Search for the cell housing the specified text and yield its (X, Y) center coordinate. 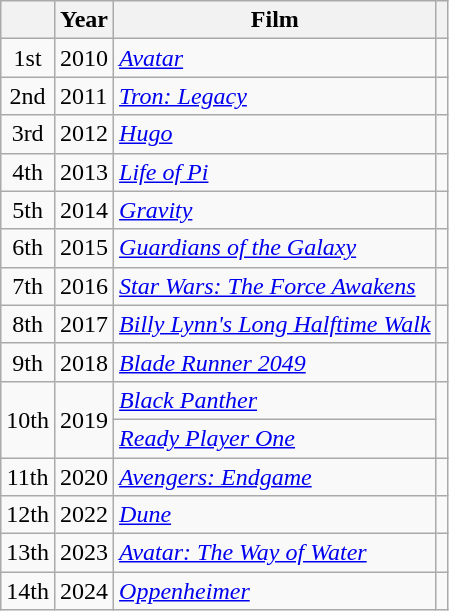
Ready Player One (276, 438)
2023 (84, 553)
2014 (84, 210)
1st (28, 58)
Gravity (276, 210)
3rd (28, 134)
6th (28, 248)
10th (28, 419)
2018 (84, 362)
2019 (84, 419)
2012 (84, 134)
2010 (84, 58)
Guardians of the Galaxy (276, 248)
14th (28, 591)
Black Panther (276, 400)
5th (28, 210)
Life of Pi (276, 172)
Avatar (276, 58)
2022 (84, 515)
2013 (84, 172)
Dune (276, 515)
7th (28, 286)
Year (84, 20)
2011 (84, 96)
2024 (84, 591)
Film (276, 20)
2017 (84, 324)
Avengers: Endgame (276, 477)
4th (28, 172)
8th (28, 324)
2015 (84, 248)
Oppenheimer (276, 591)
Hugo (276, 134)
2016 (84, 286)
2nd (28, 96)
Avatar: The Way of Water (276, 553)
Star Wars: The Force Awakens (276, 286)
9th (28, 362)
12th (28, 515)
13th (28, 553)
Tron: Legacy (276, 96)
Billy Lynn's Long Halftime Walk (276, 324)
2020 (84, 477)
11th (28, 477)
Blade Runner 2049 (276, 362)
